Determine the (x, y) coordinate at the center of the cell enclosing the given text.  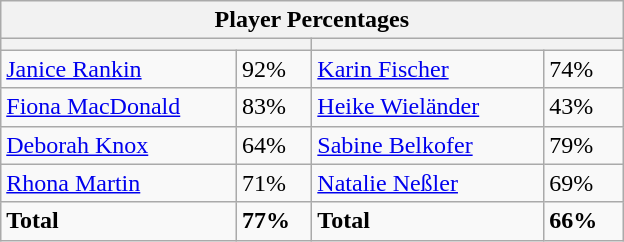
43% (584, 107)
64% (274, 145)
Player Percentages (312, 20)
Deborah Knox (119, 145)
71% (274, 183)
74% (584, 69)
Janice Rankin (119, 69)
Heike Wieländer (428, 107)
69% (584, 183)
83% (274, 107)
Rhona Martin (119, 183)
Sabine Belkofer (428, 145)
79% (584, 145)
Karin Fischer (428, 69)
66% (584, 221)
Fiona MacDonald (119, 107)
77% (274, 221)
Natalie Neßler (428, 183)
92% (274, 69)
